Extract the [x, y] coordinate from the center of the cell holding the provided text.  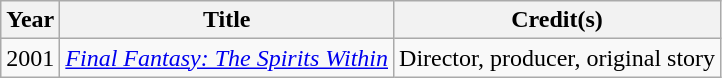
Title [227, 20]
Director, producer, original story [558, 58]
Credit(s) [558, 20]
Final Fantasy: The Spirits Within [227, 58]
2001 [30, 58]
Year [30, 20]
